Detect which cell encompasses the target text, then output its (X, Y) center coordinate. 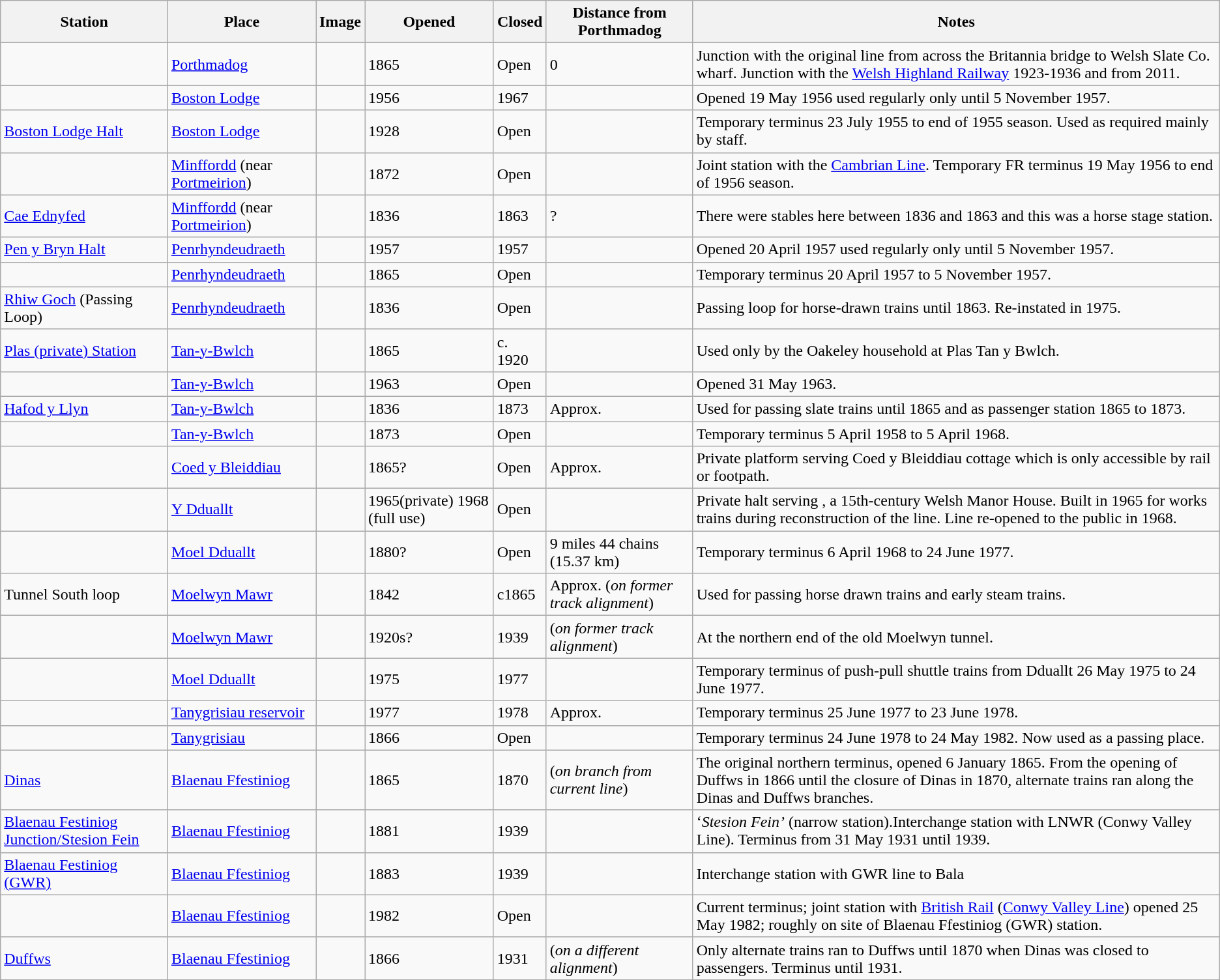
1865? (429, 468)
Coed y Bleiddiau (241, 468)
Temporary terminus 24 June 1978 to 24 May 1982. Now used as a passing place. (956, 738)
1870 (520, 780)
1975 (429, 679)
Interchange station with GWR line to Bala (956, 873)
(on former track alignment) (619, 637)
1920s? (429, 637)
Pen y Bryn Halt (85, 250)
c. 1920 (520, 351)
Private platform serving Coed y Bleiddiau cottage which is only accessible by rail or footpath. (956, 468)
9 miles 44 chains (15.37 km) (619, 553)
1842 (429, 594)
1967 (520, 98)
Approx. (on former track alignment) (619, 594)
Blaenau Festiniog (GWR) (85, 873)
Cae Ednyfed (85, 216)
(on a different alignment) (619, 958)
Temporary terminus 5 April 1958 to 5 April 1968. (956, 433)
Only alternate trains ran to Duffws until 1870 when Dinas was closed to passengers. Terminus until 1931. (956, 958)
1982 (429, 916)
Temporary terminus of push-pull shuttle trains from Dduallt 26 May 1975 to 24 June 1977. (956, 679)
Blaenau Festiniog Junction/Stesion Fein (85, 831)
Temporary terminus 20 April 1957 to 5 November 1957. (956, 274)
? (619, 216)
1880? (429, 553)
Tunnel South loop (85, 594)
Notes (956, 22)
Boston Lodge Halt (85, 132)
Used for passing horse drawn trains and early steam trains. (956, 594)
Closed (520, 22)
Tanygrisiau (241, 738)
Opened (429, 22)
0 (619, 64)
Dinas (85, 780)
Distance from Porthmadog (619, 22)
Place (241, 22)
Station (85, 22)
1928 (429, 132)
Used for passing slate trains until 1865 and as passenger station 1865 to 1873. (956, 409)
1872 (429, 173)
Hafod y Llyn (85, 409)
Temporary terminus 6 April 1968 to 24 June 1977. (956, 553)
Opened 31 May 1963. (956, 384)
Used only by the Oakeley household at Plas Tan y Bwlch. (956, 351)
1956 (429, 98)
Current terminus; joint station with British Rail (Conwy Valley Line) opened 25 May 1982; roughly on site of Blaenau Ffestiniog (GWR) station. (956, 916)
Tanygrisiau reservoir (241, 713)
1863 (520, 216)
c1865 (520, 594)
Temporary terminus 23 July 1955 to end of 1955 season. Used as required mainly by staff. (956, 132)
There were stables here between 1836 and 1863 and this was a horse stage station. (956, 216)
Temporary terminus 25 June 1977 to 23 June 1978. (956, 713)
Opened 19 May 1956 used regularly only until 5 November 1957. (956, 98)
Joint station with the Cambrian Line. Temporary FR terminus 19 May 1956 to end of 1956 season. (956, 173)
Plas (private) Station (85, 351)
Rhiw Goch (Passing Loop) (85, 308)
Porthmadog (241, 64)
At the northern end of the old Moelwyn tunnel. (956, 637)
1881 (429, 831)
Opened 20 April 1957 used regularly only until 5 November 1957. (956, 250)
Duffws (85, 958)
Image (340, 22)
1963 (429, 384)
Passing loop for horse-drawn trains until 1863. Re-instated in 1975. (956, 308)
1931 (520, 958)
1978 (520, 713)
(on branch from current line) (619, 780)
1883 (429, 873)
Y Dduallt (241, 510)
‘Stesion Fein’ (narrow station).Interchange station with LNWR (Conwy Valley Line). Terminus from 31 May 1931 until 1939. (956, 831)
1965(private) 1968 (full use) (429, 510)
